Scan for the cell matching the given text and deliver its [X, Y] coordinate at center. 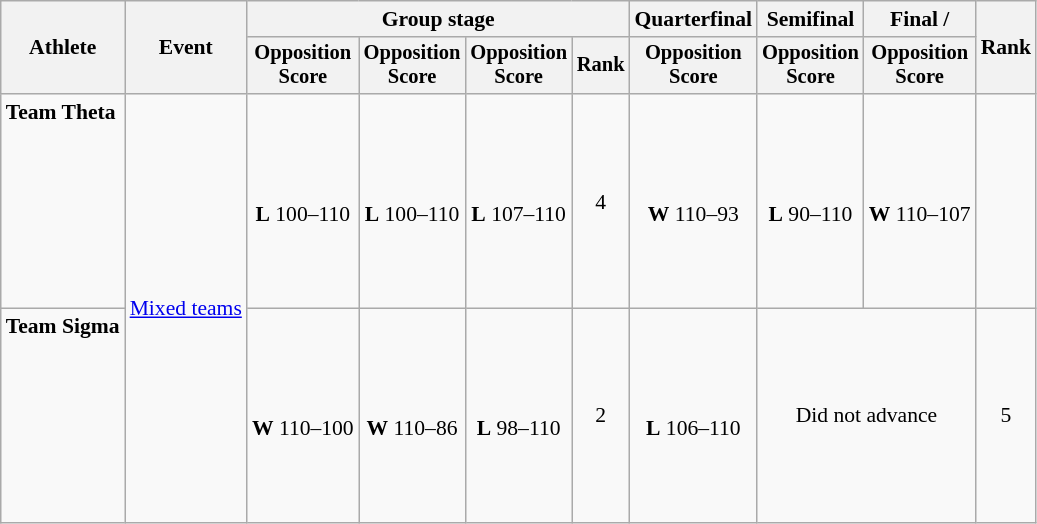
L 98–110 [518, 416]
W 110–100 [303, 416]
4 [601, 201]
Athlete [63, 48]
5 [1006, 416]
Quarterfinal [694, 19]
Team Sigma [63, 416]
L 90–110 [810, 201]
W 110–93 [694, 201]
Did not advance [866, 416]
L 107–110 [518, 201]
Team Theta [63, 201]
Final / [920, 19]
Event [186, 48]
2 [601, 416]
W 110–107 [920, 201]
Group stage [438, 19]
Mixed teams [186, 308]
W 110–86 [412, 416]
Semifinal [810, 19]
L 106–110 [694, 416]
